Identify which cell holds the provided text, then report its (X, Y) central coordinate. 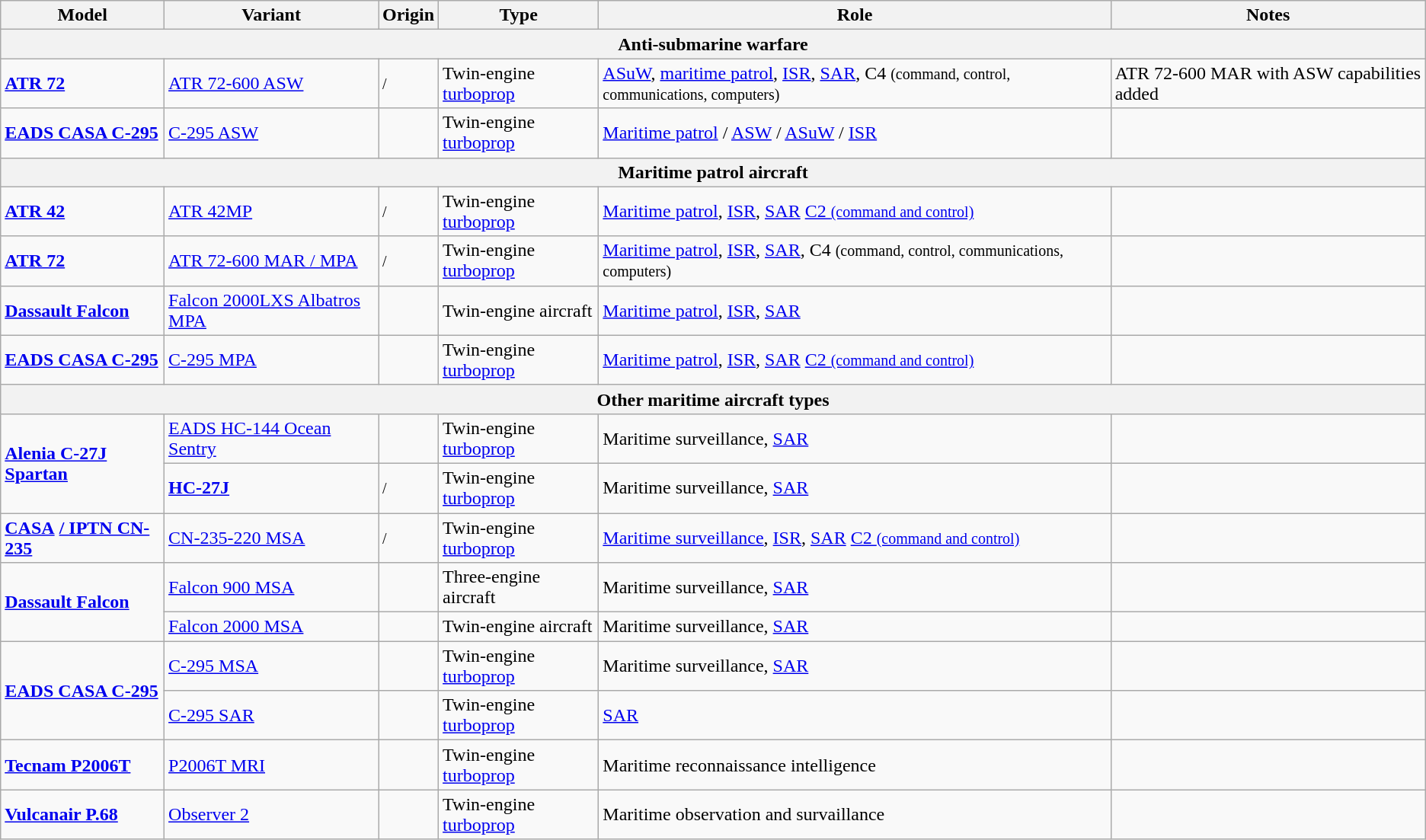
Maritime surveillance, ISR, SAR C2 (command and control) (855, 538)
Maritime observation and survaillance (855, 815)
ASuW, maritime patrol, ISR, SAR, C4 (command, control, communications, computers) (855, 84)
HC-27J (271, 487)
Variant (271, 15)
Maritime patrol aircraft (713, 172)
ATR 72-600 MAR with ASW capabilities added (1268, 84)
Three-engine aircraft (519, 588)
Vulcanair P.68 (82, 815)
C-295 MSA (271, 666)
Falcon 2000 MSA (271, 627)
ATR 42MP (271, 212)
C-295 ASW (271, 133)
C-295 SAR (271, 716)
Falcon 2000LXS Albatros MPA (271, 311)
Other maritime aircraft types (713, 399)
Maritime patrol / ASW / ASuW / ISR (855, 133)
ATR 42 (82, 212)
SAR (855, 716)
P2006T MRI (271, 765)
C-295 MPA (271, 359)
Maritime patrol, ISR, SAR, C4 (command, control, communications, computers) (855, 260)
ATR 72-600 ASW (271, 84)
Role (855, 15)
Type (519, 15)
Maritime patrol, ISR, SAR (855, 311)
Notes (1268, 15)
Model (82, 15)
CN-235-220 MSA (271, 538)
EADS HC-144 Ocean Sentry (271, 439)
Falcon 900 MSA (271, 588)
Tecnam P2006T (82, 765)
Maritime reconnaissance intelligence (855, 765)
Anti-submarine warfare (713, 44)
CASA / IPTN CN-235 (82, 538)
Observer 2 (271, 815)
Origin (408, 15)
Alenia C-27J Spartan (82, 463)
ATR 72-600 MAR / MPA (271, 260)
